For the text-containing cell, return its midpoint in [x, y] coordinate format. 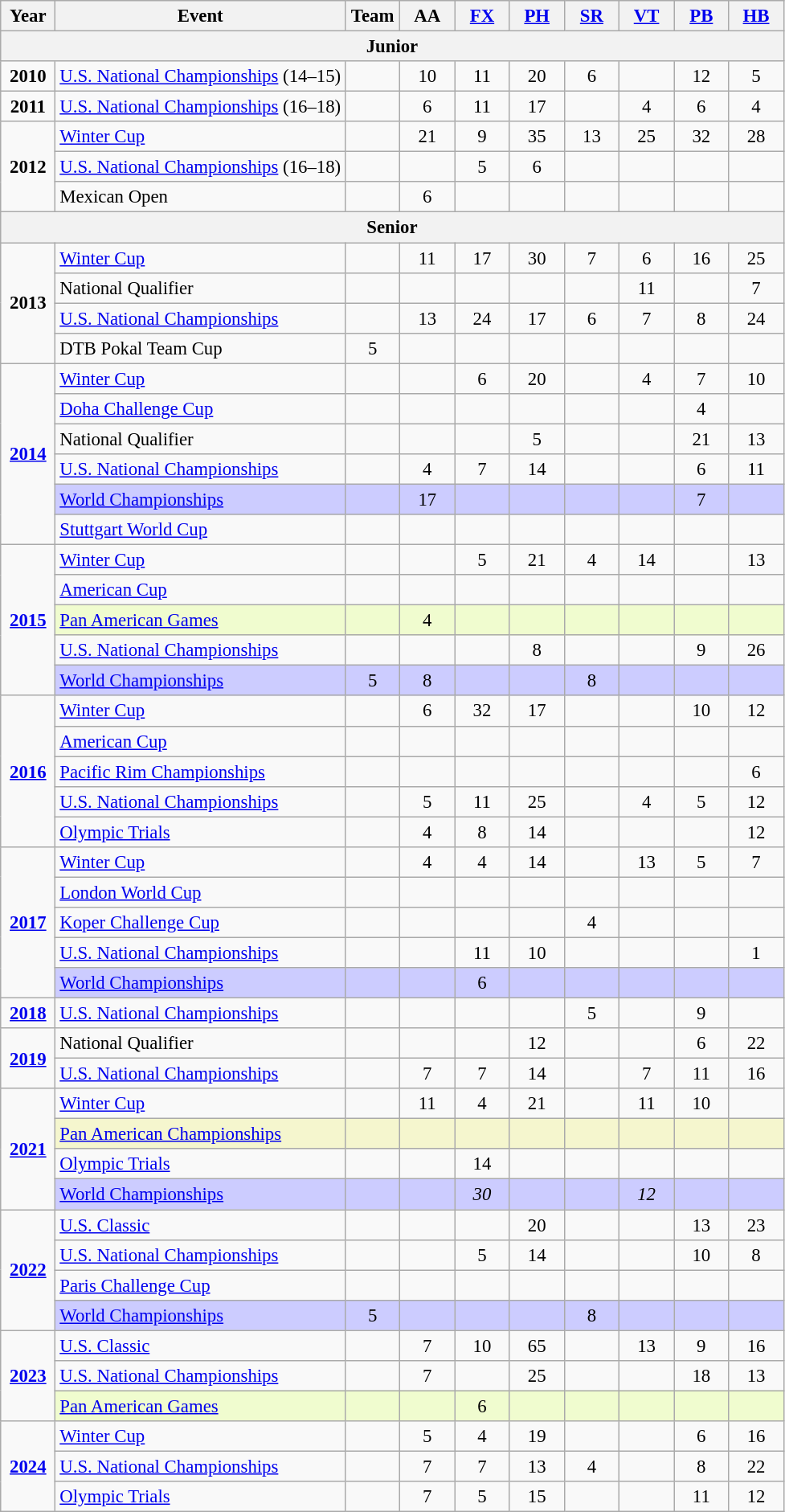
DTB Pokal Team Cup [201, 348]
26 [756, 650]
London World Cup [201, 892]
28 [756, 137]
Year [28, 16]
Paris Challenge Cup [201, 1285]
Junior [392, 47]
23 [756, 1225]
2019 [28, 1058]
2014 [28, 454]
18 [701, 1376]
1 [756, 953]
Senior [392, 227]
2010 [28, 76]
2016 [28, 772]
2013 [28, 303]
2011 [28, 107]
FX [482, 16]
65 [537, 1346]
Stuttgart World Cup [201, 530]
2017 [28, 923]
PH [537, 16]
HB [756, 16]
U.S. National Championships (14–15) [201, 76]
2023 [28, 1376]
2012 [28, 167]
19 [537, 1436]
SR [591, 16]
AA [427, 16]
35 [537, 137]
Pan American Championships [201, 1134]
2018 [28, 1014]
2021 [28, 1149]
2024 [28, 1466]
Doha Challenge Cup [201, 409]
VT [647, 16]
2015 [28, 621]
Mexican Open [201, 197]
Pacific Rim Championships [201, 772]
Team [372, 16]
Koper Challenge Cup [201, 923]
PB [701, 16]
Event [201, 16]
2022 [28, 1270]
15 [537, 1497]
